Pinpoint the cell where the given text exists, returning its [X, Y] midpoint coordinate. 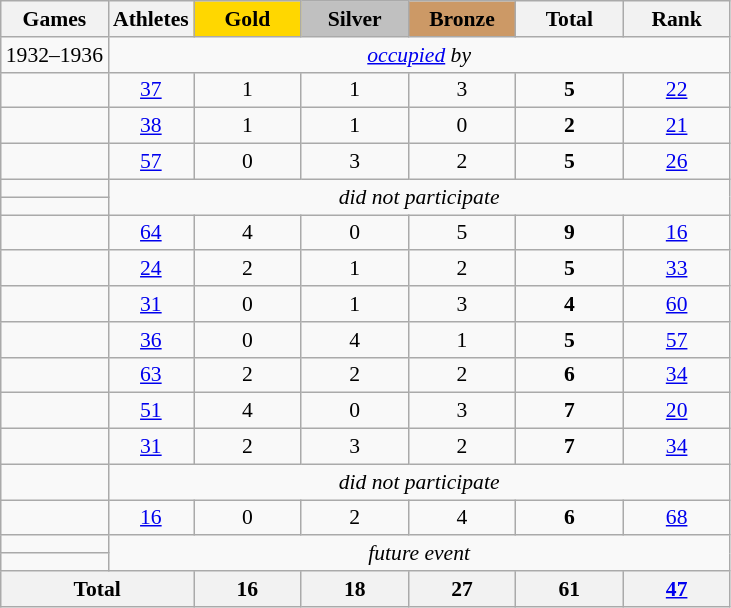
26 [676, 162]
9 [570, 233]
36 [151, 340]
18 [354, 589]
future event [419, 554]
24 [151, 269]
47 [676, 589]
51 [151, 411]
33 [676, 269]
61 [570, 589]
Gold [248, 19]
Bronze [462, 19]
Silver [354, 19]
Games [54, 19]
63 [151, 375]
60 [676, 304]
20 [676, 411]
27 [462, 589]
1932–1936 [54, 55]
Rank [676, 19]
64 [151, 233]
Athletes [151, 19]
37 [151, 90]
22 [676, 90]
38 [151, 126]
occupied by [419, 55]
21 [676, 126]
68 [676, 518]
